Locate the cell with the specified text and output its [x, y] center coordinate. 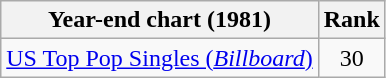
30 [352, 58]
US Top Pop Singles (Billboard) [160, 58]
Year-end chart (1981) [160, 20]
Rank [352, 20]
